Find where the given text appears and provide that cell's center as (X, Y) coordinate. 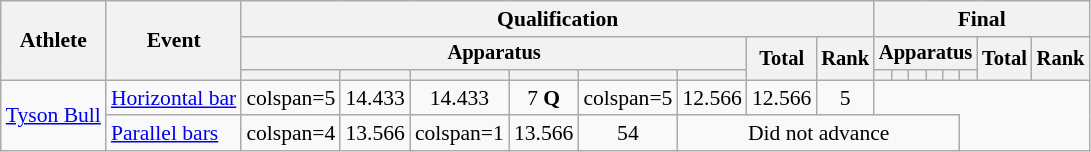
5 (845, 98)
Qualification (558, 19)
Tyson Bull (54, 116)
Horizontal bar (174, 98)
Event (174, 40)
54 (628, 134)
Athlete (54, 40)
Final (982, 19)
Did not advance (818, 134)
colspan=1 (460, 134)
Parallel bars (174, 134)
7 Q (544, 98)
colspan=4 (290, 134)
